Output the [x, y] coordinate of the center of the cell containing the given text.  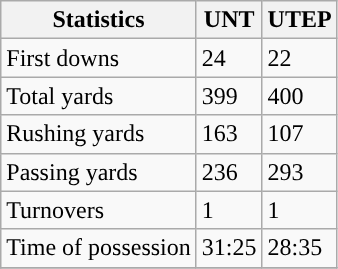
Statistics [99, 20]
31:25 [229, 248]
400 [300, 96]
399 [229, 96]
Total yards [99, 96]
24 [229, 58]
163 [229, 134]
First downs [99, 58]
236 [229, 172]
UTEP [300, 20]
28:35 [300, 248]
107 [300, 134]
Rushing yards [99, 134]
293 [300, 172]
UNT [229, 20]
Time of possession [99, 248]
Passing yards [99, 172]
22 [300, 58]
Turnovers [99, 210]
